From the cell containing the given text, extract its center point as [X, Y] coordinate. 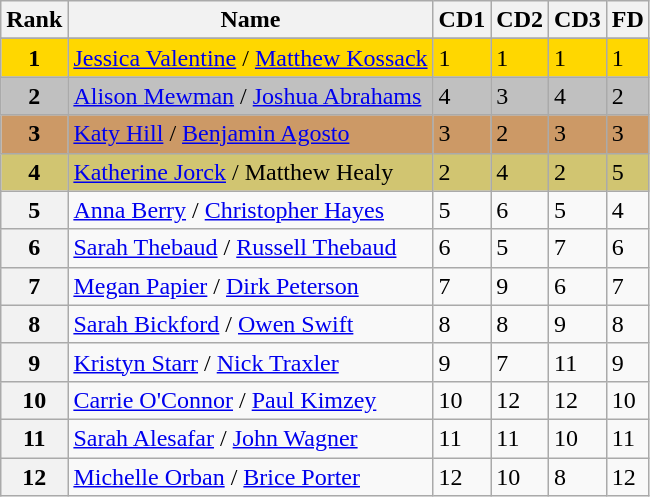
Sarah Alesafar / John Wagner [250, 438]
Katy Hill / Benjamin Agosto [250, 134]
Anna Berry / Christopher Hayes [250, 210]
CD1 [462, 20]
Katherine Jorck / Matthew Healy [250, 172]
Alison Mewman / Joshua Abrahams [250, 96]
Sarah Bickford / Owen Swift [250, 324]
FD [628, 20]
Michelle Orban / Brice Porter [250, 477]
Carrie O'Connor / Paul Kimzey [250, 400]
Jessica Valentine / Matthew Kossack [250, 58]
Rank [34, 20]
Name [250, 20]
Kristyn Starr / Nick Traxler [250, 362]
Sarah Thebaud / Russell Thebaud [250, 248]
Megan Papier / Dirk Peterson [250, 286]
CD3 [578, 20]
CD2 [520, 20]
